Output the [X, Y] coordinate of the center of the cell containing the given text.  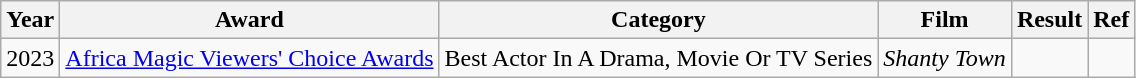
Shanty Town [945, 58]
Year [30, 20]
Award [250, 20]
Result [1049, 20]
Africa Magic Viewers' Choice Awards [250, 58]
2023 [30, 58]
Category [658, 20]
Ref [1112, 20]
Film [945, 20]
Best Actor In A Drama, Movie Or TV Series [658, 58]
